Locate the cell with the specified text and output its [X, Y] center coordinate. 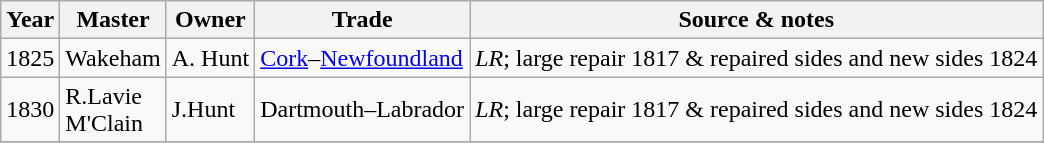
Trade [362, 20]
1830 [30, 110]
1825 [30, 58]
Owner [210, 20]
A. Hunt [210, 58]
J.Hunt [210, 110]
Dartmouth–Labrador [362, 110]
Source & notes [756, 20]
Wakeham [113, 58]
Master [113, 20]
Year [30, 20]
Cork–Newfoundland [362, 58]
R.LavieM'Clain [113, 110]
